Capture the cell that displays the provided text and extract its [X, Y] central coordinate. 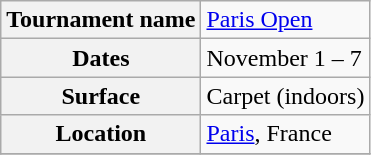
Dates [101, 58]
Tournament name [101, 20]
Paris, France [286, 134]
Carpet (indoors) [286, 96]
November 1 – 7 [286, 58]
Paris Open [286, 20]
Surface [101, 96]
Location [101, 134]
